Return the (X, Y) coordinate for the center point of the cell that contains the specified text.  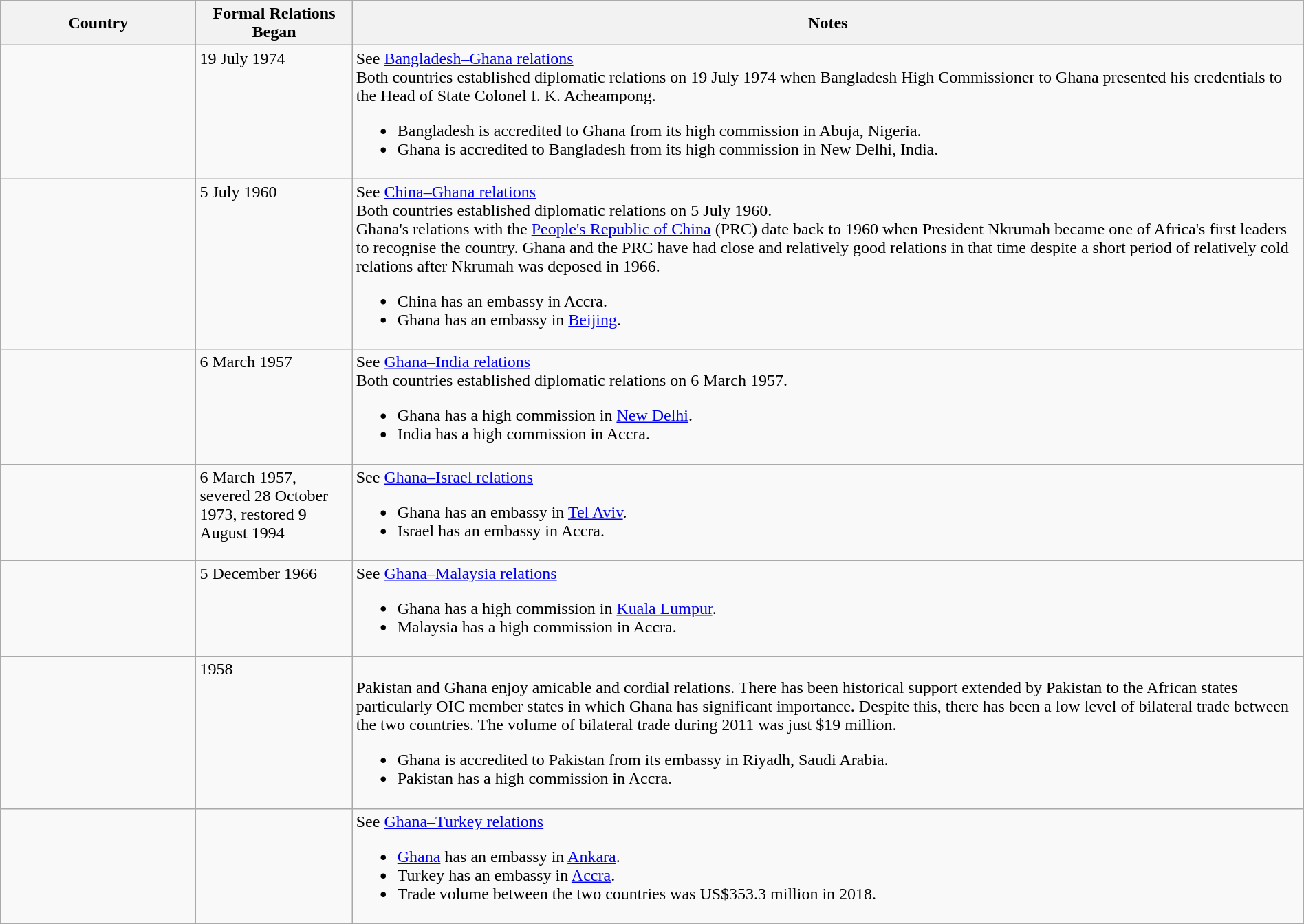
Country (98, 23)
6 March 1957, severed 28 October 1973, restored 9 August 1994 (274, 512)
See Ghana–Malaysia relationsGhana has a high commission in Kuala Lumpur.Malaysia has a high commission in Accra. (828, 608)
See Ghana–Israel relationsGhana has an embassy in Tel Aviv.Israel has an embassy in Accra. (828, 512)
Formal Relations Began (274, 23)
5 December 1966 (274, 608)
Notes (828, 23)
1958 (274, 733)
5 July 1960 (274, 264)
19 July 1974 (274, 112)
6 March 1957 (274, 407)
